Determine the (X, Y) coordinate at the center of the cell enclosing the given text.  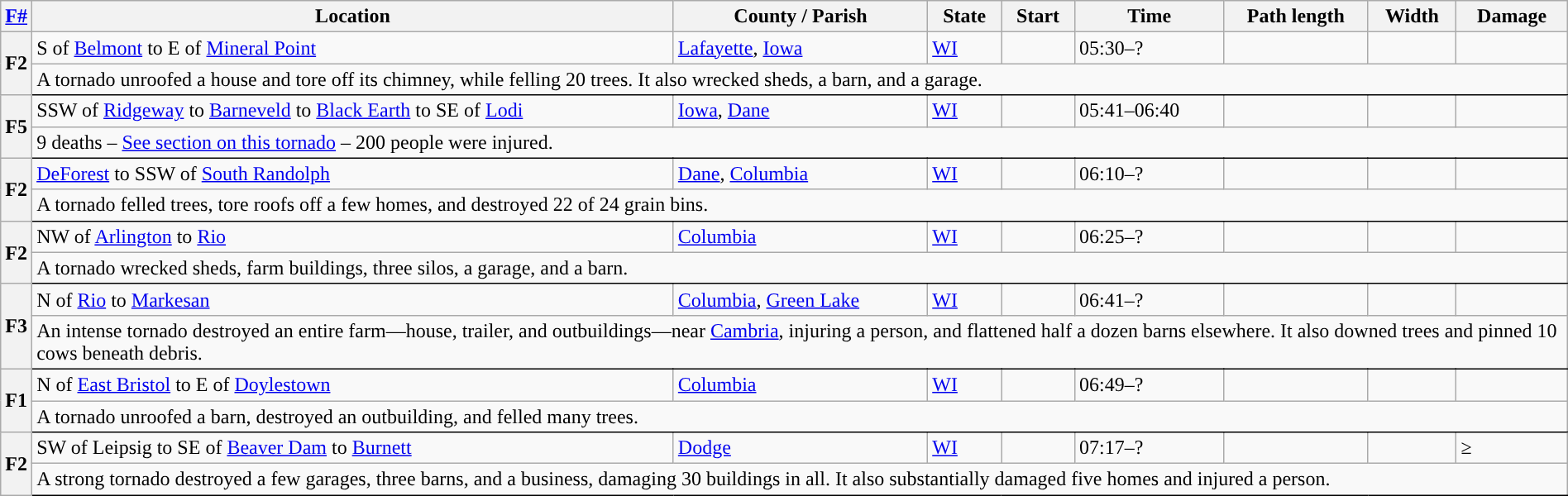
Dodge (801, 448)
N of East Bristol to E of Doylestown (353, 384)
06:41–? (1149, 299)
A tornado unroofed a barn, destroyed an outbuilding, and felled many trees. (801, 416)
05:30–? (1149, 48)
A tornado unroofed a house and tore off its chimney, while felling 20 trees. It also wrecked sheds, a barn, and a garage. (801, 79)
F1 (17, 400)
06:10–? (1149, 174)
9 deaths – See section on this tornado – 200 people were injured. (801, 142)
Damage (1512, 17)
≥ (1512, 448)
F3 (17, 326)
Location (353, 17)
A tornado felled trees, tore roofs off a few homes, and destroyed 22 of 24 grain bins. (801, 205)
State (964, 17)
Iowa, Dane (801, 111)
Time (1149, 17)
SW of Leipsig to SE of Beaver Dam to Burnett (353, 448)
NW of Arlington to Rio (353, 236)
06:49–? (1149, 384)
07:17–? (1149, 448)
Lafayette, Iowa (801, 48)
F# (17, 17)
Start (1039, 17)
S of Belmont to E of Mineral Point (353, 48)
SSW of Ridgeway to Barneveld to Black Earth to SE of Lodi (353, 111)
Dane, Columbia (801, 174)
N of Rio to Markesan (353, 299)
Width (1413, 17)
05:41–06:40 (1149, 111)
F5 (17, 126)
06:25–? (1149, 236)
Columbia, Green Lake (801, 299)
DeForest to SSW of South Randolph (353, 174)
Path length (1296, 17)
A tornado wrecked sheds, farm buildings, three silos, a garage, and a barn. (801, 268)
County / Parish (801, 17)
